Locate the cell with the specified text and output its (X, Y) center coordinate. 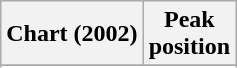
Chart (2002) (72, 34)
Peakposition (189, 34)
